Search for the cell housing the specified text and yield its [X, Y] center coordinate. 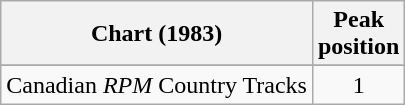
Peakposition [358, 34]
Chart (1983) [157, 34]
1 [358, 85]
Canadian RPM Country Tracks [157, 85]
